Determine the [x, y] coordinate at the center of the cell enclosing the given text.  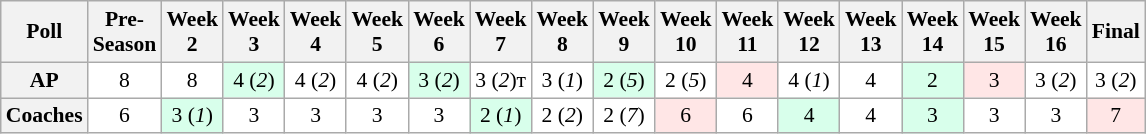
Week16 [1056, 32]
2 (2) [562, 116]
Week10 [686, 32]
4 (1) [809, 80]
2 (7) [624, 116]
Pre-Season [125, 32]
Poll [44, 32]
Week7 [501, 32]
Week4 [316, 32]
Week12 [809, 32]
Week2 [192, 32]
AP [44, 80]
2 (1) [501, 116]
Week14 [933, 32]
Week13 [871, 32]
Week3 [254, 32]
Week6 [439, 32]
Week8 [562, 32]
Coaches [44, 116]
Week15 [994, 32]
3 (2)т [501, 80]
Week11 [748, 32]
7 [1116, 116]
Final [1116, 32]
Week5 [377, 32]
2 [933, 80]
Week9 [624, 32]
